For the text-containing cell, return its midpoint in (X, Y) coordinate format. 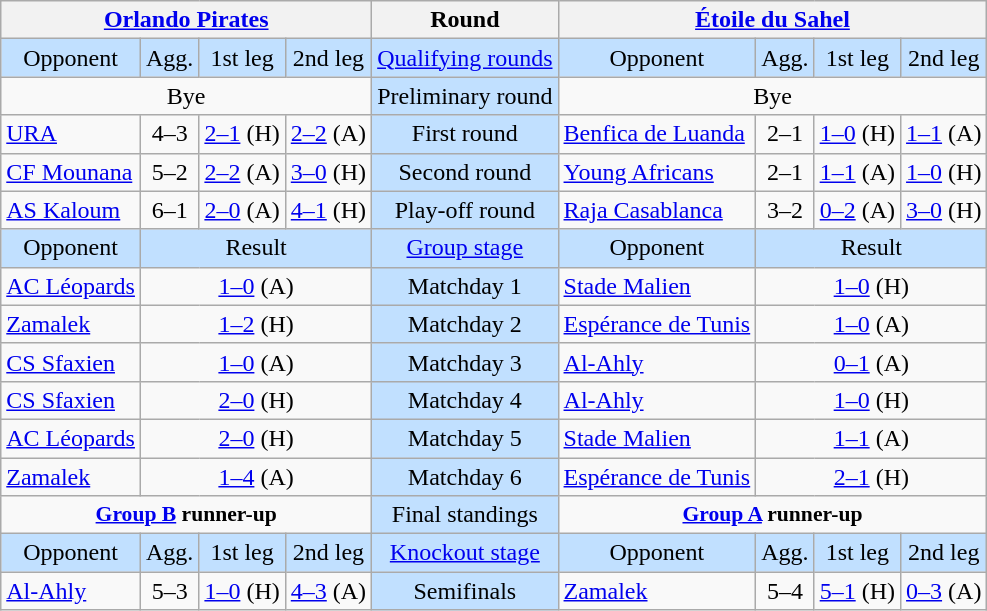
Matchday 4 (465, 400)
CF Mounana (71, 172)
Young Africans (657, 172)
Final standings (465, 515)
Second round (465, 172)
Étoile du Sahel (772, 20)
Preliminary round (465, 96)
URA (71, 134)
3–2 (785, 210)
Matchday 1 (465, 286)
Matchday 2 (465, 324)
Group A runner-up (772, 515)
Matchday 5 (465, 438)
4–3 (169, 134)
4–1 (H) (328, 210)
1–4 (A) (256, 477)
Semifinals (465, 591)
First round (465, 134)
Group stage (465, 248)
Knockout stage (465, 553)
Group B runner-up (186, 515)
Raja Casablanca (657, 210)
0–1 (A) (872, 362)
5–1 (H) (857, 591)
Benfica de Luanda (657, 134)
5–3 (169, 591)
AS Kaloum (71, 210)
5–4 (785, 591)
0–2 (A) (857, 210)
Matchday 6 (465, 477)
1–2 (H) (256, 324)
0–3 (A) (944, 591)
Orlando Pirates (186, 20)
Play-off round (465, 210)
Qualifying rounds (465, 58)
5–2 (169, 172)
Round (465, 20)
2–0 (A) (242, 210)
Matchday 3 (465, 362)
6–1 (169, 210)
4–3 (A) (328, 591)
